Provide the [X, Y] coordinate of the cell's center where the given text is located.  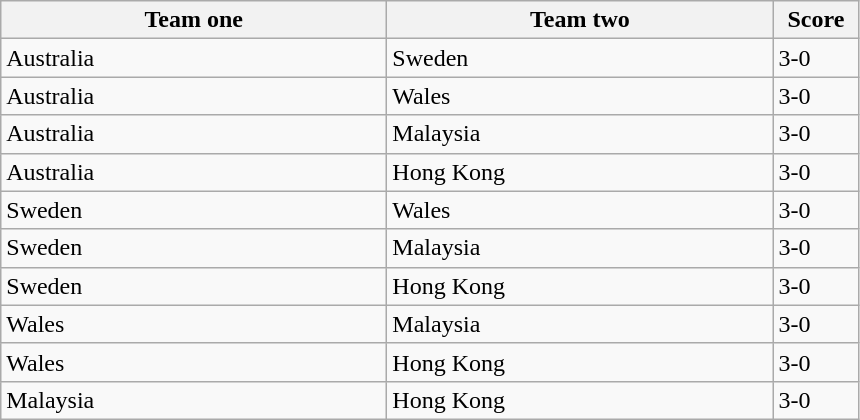
Team one [194, 20]
Team two [580, 20]
Score [816, 20]
